Capture the cell that displays the provided text and extract its [X, Y] central coordinate. 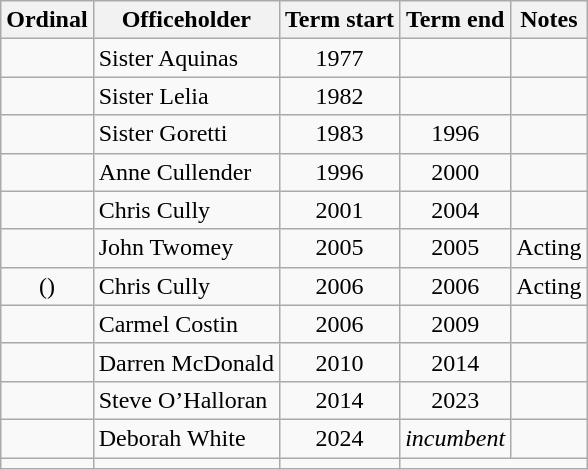
2001 [339, 210]
2009 [456, 324]
Anne Cullender [186, 172]
2000 [456, 172]
1977 [339, 58]
Deborah White [186, 438]
Carmel Costin [186, 324]
incumbent [456, 438]
2023 [456, 400]
1983 [339, 134]
2024 [339, 438]
Sister Aquinas [186, 58]
Steve O’Halloran [186, 400]
Officeholder [186, 20]
() [47, 286]
Sister Lelia [186, 96]
2010 [339, 362]
Darren McDonald [186, 362]
Term start [339, 20]
2004 [456, 210]
Term end [456, 20]
Notes [549, 20]
Sister Goretti [186, 134]
John Twomey [186, 248]
1982 [339, 96]
Ordinal [47, 20]
